For the text-containing cell, return its midpoint in (X, Y) coordinate format. 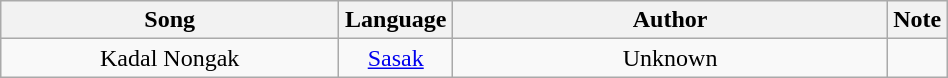
Sasak (396, 58)
Unknown (670, 58)
Kadal Nongak (170, 58)
Author (670, 20)
Song (170, 20)
Language (396, 20)
Note (917, 20)
